Find where the given text appears and provide that cell's center as [x, y] coordinate. 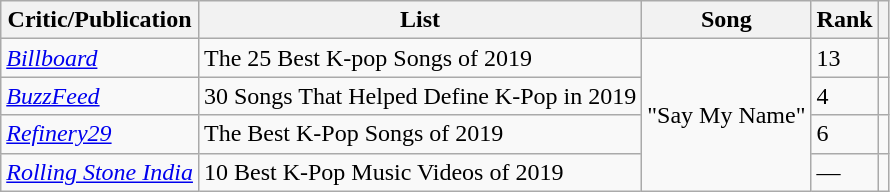
Refinery29 [100, 134]
"Say My Name" [726, 115]
Song [726, 20]
6 [844, 134]
BuzzFeed [100, 96]
Billboard [100, 58]
30 Songs That Helped Define K-Pop in 2019 [420, 96]
Rolling Stone India [100, 172]
List [420, 20]
The Best K-Pop Songs of 2019 [420, 134]
The 25 Best K-pop Songs of 2019 [420, 58]
— [844, 172]
13 [844, 58]
4 [844, 96]
Critic/Publication [100, 20]
Rank [844, 20]
10 Best K-Pop Music Videos of 2019 [420, 172]
